Search for the cell housing the specified text and yield its (X, Y) center coordinate. 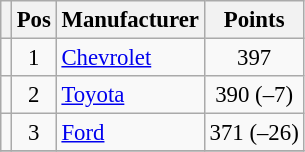
397 (254, 58)
1 (34, 58)
371 (–26) (254, 133)
Toyota (130, 95)
Manufacturer (130, 20)
Pos (34, 20)
Points (254, 20)
390 (–7) (254, 95)
2 (34, 95)
Ford (130, 133)
Chevrolet (130, 58)
3 (34, 133)
